Capture the cell that displays the provided text and extract its (X, Y) central coordinate. 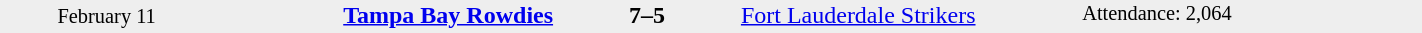
February 11 (106, 16)
7–5 (648, 15)
Fort Lauderdale Strikers (910, 15)
Tampa Bay Rowdies (384, 15)
Attendance: 2,064 (1252, 16)
